Return (X, Y) of the center of cell containing provided text 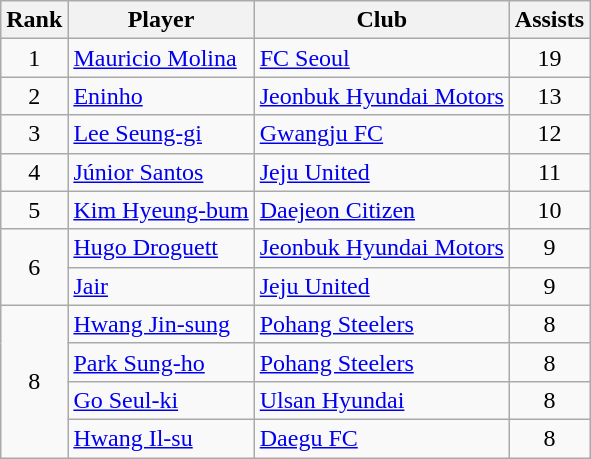
Daegu FC (382, 438)
5 (34, 210)
Daejeon Citizen (382, 210)
6 (34, 267)
Ulsan Hyundai (382, 400)
Gwangju FC (382, 134)
12 (549, 134)
3 (34, 134)
Mauricio Molina (161, 58)
Park Sung-ho (161, 362)
Hwang Il-su (161, 438)
10 (549, 210)
19 (549, 58)
Club (382, 20)
Kim Hyeung-bum (161, 210)
1 (34, 58)
Player (161, 20)
Hugo Droguett (161, 248)
FC Seoul (382, 58)
4 (34, 172)
Lee Seung-gi (161, 134)
Go Seul-ki (161, 400)
Hwang Jin-sung (161, 324)
Assists (549, 20)
Júnior Santos (161, 172)
Rank (34, 20)
Jair (161, 286)
13 (549, 96)
2 (34, 96)
Eninho (161, 96)
11 (549, 172)
